Find where the given text appears and provide that cell's center as [X, Y] coordinate. 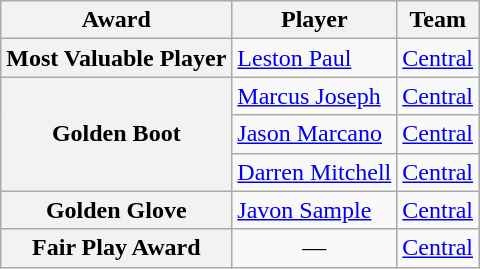
Team [438, 20]
Marcus Joseph [314, 96]
Fair Play Award [116, 248]
Player [314, 20]
— [314, 248]
Leston Paul [314, 58]
Darren Mitchell [314, 172]
Javon Sample [314, 210]
Golden Boot [116, 134]
Most Valuable Player [116, 58]
Jason Marcano [314, 134]
Golden Glove [116, 210]
Award [116, 20]
